From the cell containing the given text, extract its center point as [X, Y] coordinate. 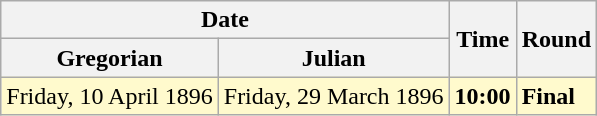
Friday, 29 March 1896 [334, 96]
Friday, 10 April 1896 [110, 96]
Date [225, 20]
Gregorian [110, 58]
Time [482, 39]
10:00 [482, 96]
Final [556, 96]
Round [556, 39]
Julian [334, 58]
